Locate the cell with the specified text and output its (x, y) center coordinate. 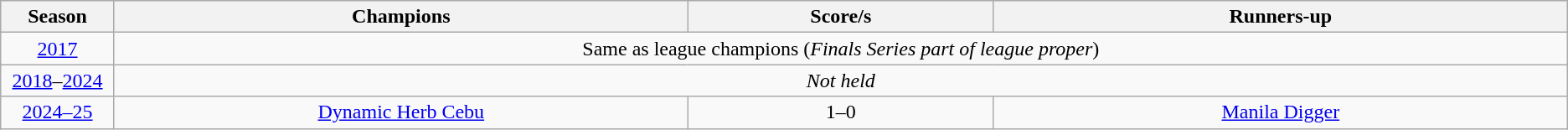
Same as league champions (Finals Series part of league proper) (841, 49)
Manila Digger (1280, 112)
2024–25 (58, 112)
2017 (58, 49)
Score/s (841, 17)
Dynamic Herb Cebu (400, 112)
Season (58, 17)
Runners-up (1280, 17)
2018–2024 (58, 81)
1–0 (841, 112)
Not held (841, 81)
Champions (400, 17)
